Identify which cell holds the provided text, then report its (X, Y) central coordinate. 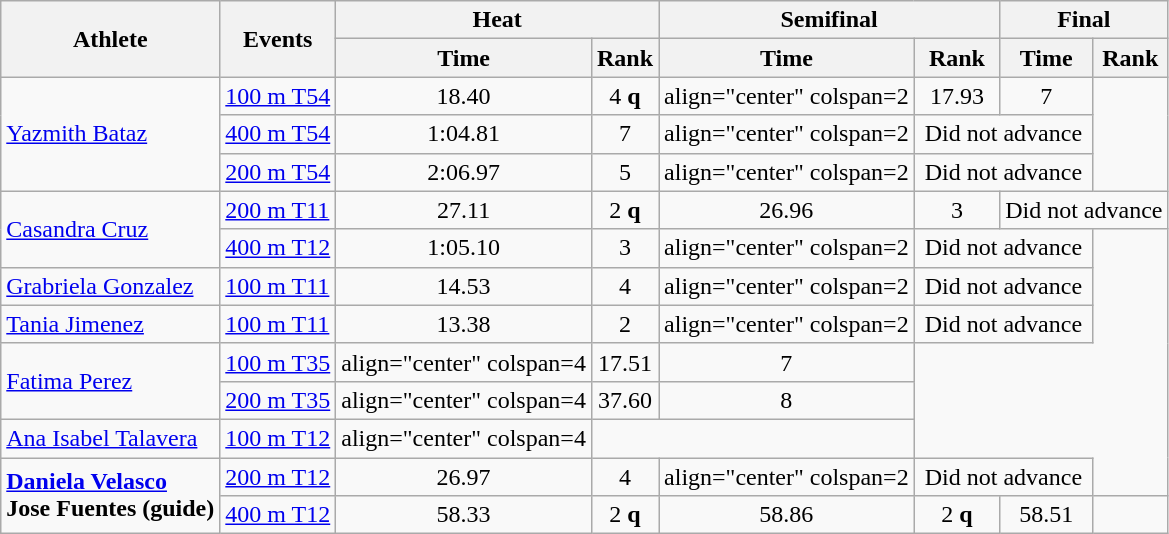
Grabriela Gonzalez (110, 286)
2:06.97 (464, 172)
4 q (624, 96)
Casandra Cruz (110, 229)
58.33 (464, 515)
100 m T35 (278, 362)
100 m T54 (278, 96)
37.60 (624, 400)
58.51 (1046, 515)
17.51 (624, 362)
400 m T54 (278, 134)
Tania Jimenez (110, 324)
5 (624, 172)
200 m T11 (278, 210)
14.53 (464, 286)
1:04.81 (464, 134)
200 m T35 (278, 400)
Semifinal (830, 20)
1:05.10 (464, 248)
8 (787, 400)
13.38 (464, 324)
17.93 (956, 96)
26.96 (787, 210)
200 m T54 (278, 172)
Daniela Velasco Jose Fuentes (guide) (110, 496)
Fatima Perez (110, 381)
26.97 (464, 477)
2 (624, 324)
Yazmith Bataz (110, 134)
Heat (498, 20)
18.40 (464, 96)
100 m T12 (278, 438)
Events (278, 39)
Athlete (110, 39)
58.86 (787, 515)
Final (1084, 20)
27.11 (464, 210)
Ana Isabel Talavera (110, 438)
200 m T12 (278, 477)
